For the text-containing cell, return its midpoint in (X, Y) coordinate format. 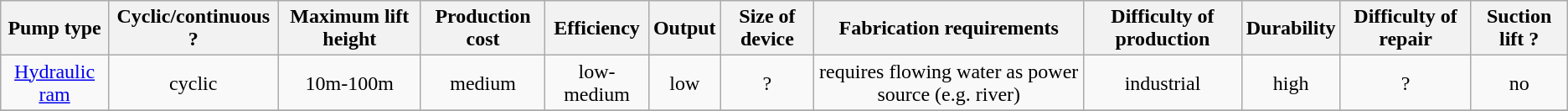
Output (684, 29)
Suction lift ? (1519, 29)
Durability (1291, 29)
no (1519, 82)
requires flowing water as power source (e.g. river) (949, 82)
low (684, 82)
industrial (1163, 82)
Fabrication requirements (949, 29)
Efficiency (597, 29)
10m-100m (349, 82)
Maximum lift height (349, 29)
Difficulty of repair (1406, 29)
medium (482, 82)
low-medium (597, 82)
Cyclic/continuous ? (193, 29)
Pump type (55, 29)
cyclic (193, 82)
Size of device (767, 29)
Hydraulic ram (55, 82)
Difficulty of production (1163, 29)
Production cost (482, 29)
high (1291, 82)
